Pinpoint the cell where the given text exists, returning its (X, Y) midpoint coordinate. 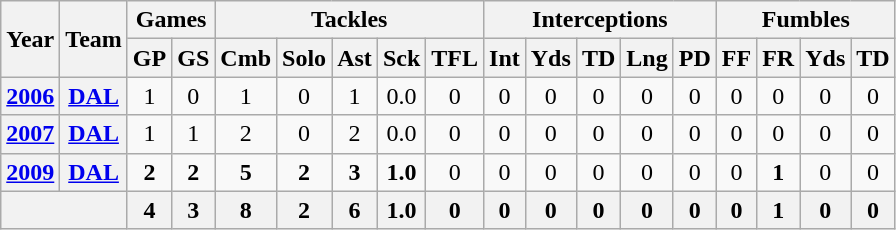
Games (170, 20)
GP (149, 58)
PD (694, 58)
FR (778, 58)
5 (246, 172)
2007 (30, 134)
Team (94, 39)
TFL (455, 58)
2006 (30, 96)
Solo (304, 58)
Cmb (246, 58)
GS (194, 58)
Year (30, 39)
Tackles (350, 20)
FF (736, 58)
Ast (355, 58)
4 (149, 210)
Int (505, 58)
Lng (647, 58)
2009 (30, 172)
6 (355, 210)
8 (246, 210)
Interceptions (600, 20)
Fumbles (806, 20)
Sck (401, 58)
